Return (x, y) of the center of cell containing provided text 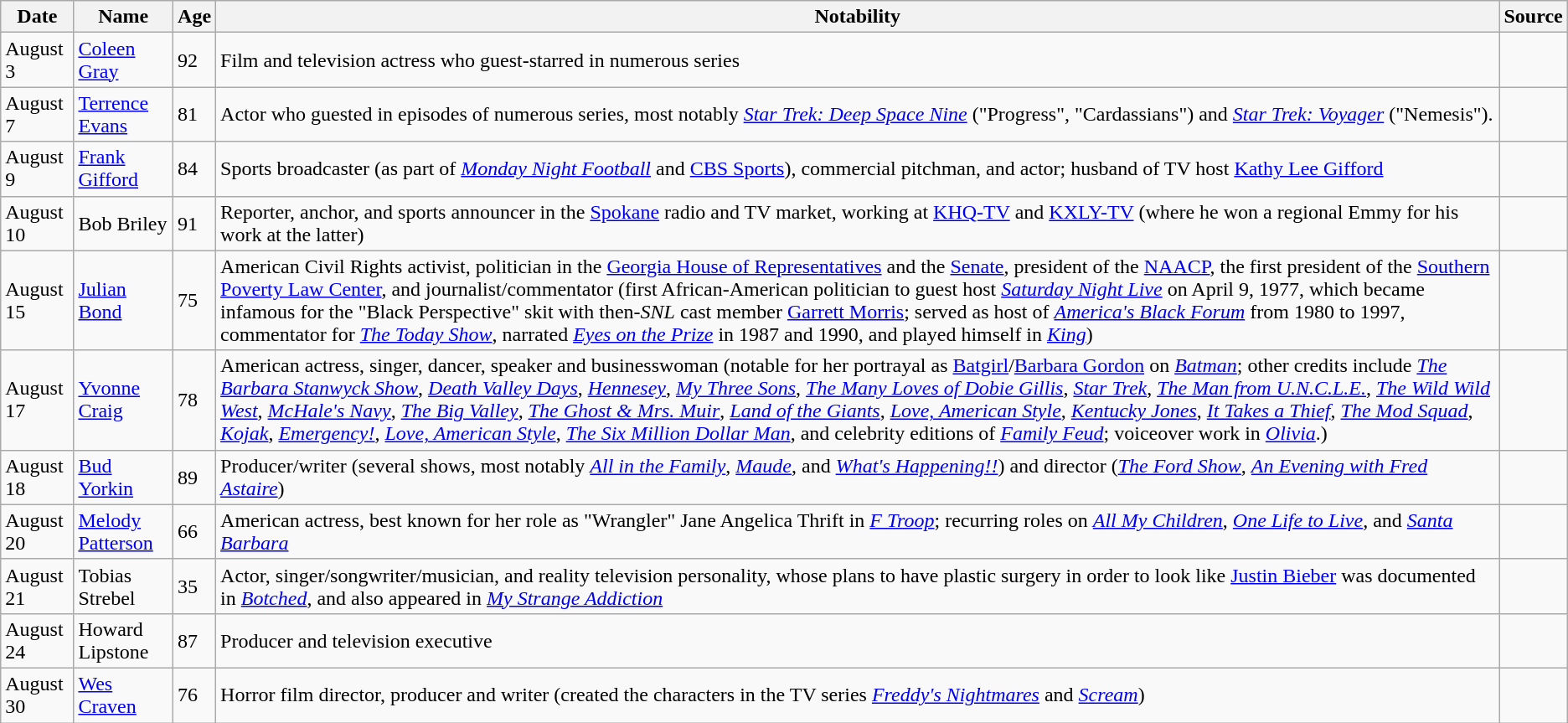
Horror film director, producer and writer (created the characters in the TV series Freddy's Nightmares and Scream) (858, 695)
66 (194, 531)
Bob Briley (124, 223)
35 (194, 586)
81 (194, 114)
Date (37, 17)
78 (194, 400)
Tobias Strebel (124, 586)
Wes Craven (124, 695)
84 (194, 169)
75 (194, 300)
August 21 (37, 586)
August 18 (37, 478)
Yvonne Craig (124, 400)
August 17 (37, 400)
Howard Lipstone (124, 640)
Sports broadcaster (as part of Monday Night Football and CBS Sports), commercial pitchman, and actor; husband of TV host Kathy Lee Gifford (858, 169)
Terrence Evans (124, 114)
August 3 (37, 60)
Film and television actress who guest-starred in numerous series (858, 60)
August 9 (37, 169)
Melody Patterson (124, 531)
Bud Yorkin (124, 478)
Notability (858, 17)
August 15 (37, 300)
Producer and television executive (858, 640)
91 (194, 223)
Julian Bond (124, 300)
Coleen Gray (124, 60)
Age (194, 17)
92 (194, 60)
August 20 (37, 531)
89 (194, 478)
August 7 (37, 114)
87 (194, 640)
August 30 (37, 695)
August 10 (37, 223)
Frank Gifford (124, 169)
Source (1533, 17)
76 (194, 695)
August 24 (37, 640)
Name (124, 17)
